Detect which cell encompasses the target text, then output its [X, Y] center coordinate. 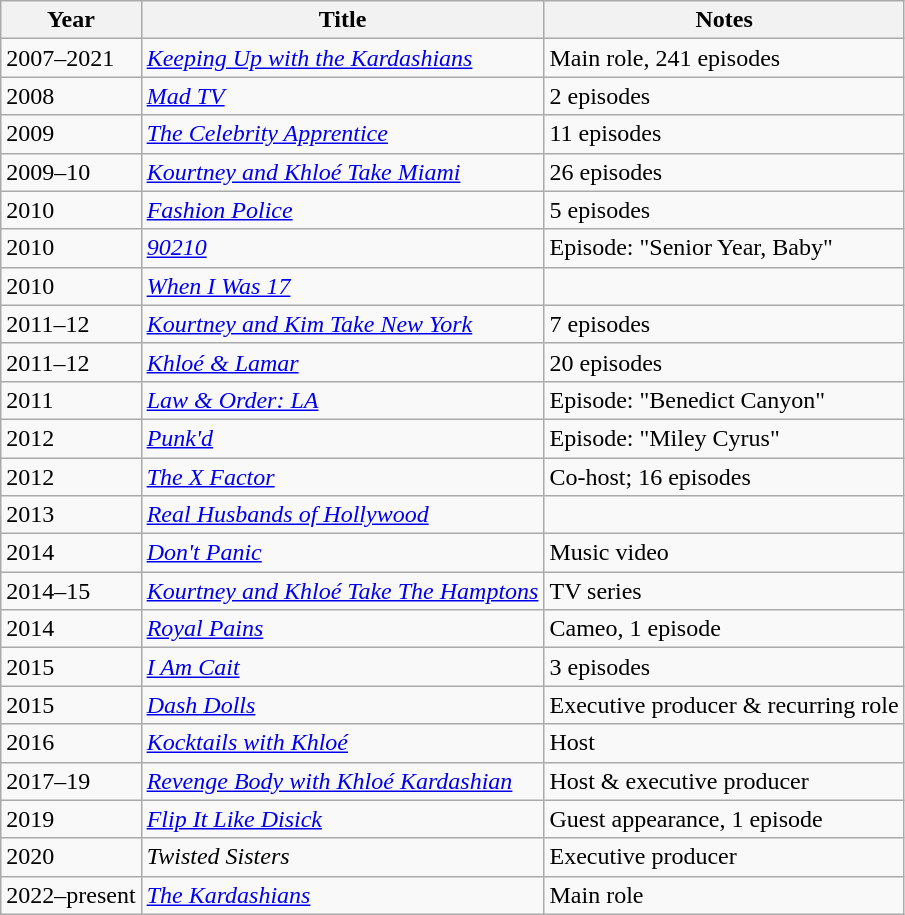
Host [724, 743]
Khloé & Lamar [342, 362]
2009–10 [71, 172]
Title [342, 20]
Cameo, 1 episode [724, 629]
Kourtney and Kim Take New York [342, 324]
2017–19 [71, 781]
2020 [71, 857]
2009 [71, 134]
I Am Cait [342, 667]
Episode: "Senior Year, Baby" [724, 248]
2014–15 [71, 591]
2011 [71, 400]
2013 [71, 515]
Executive producer & recurring role [724, 705]
Kourtney and Khloé Take The Hamptons [342, 591]
Co-host; 16 episodes [724, 477]
Mad TV [342, 96]
Music video [724, 553]
Host & executive producer [724, 781]
Keeping Up with the Kardashians [342, 58]
11 episodes [724, 134]
Don't Panic [342, 553]
90210 [342, 248]
Dash Dolls [342, 705]
3 episodes [724, 667]
Twisted Sisters [342, 857]
Punk'd [342, 438]
20 episodes [724, 362]
Main role [724, 895]
When I Was 17 [342, 286]
Main role, 241 episodes [724, 58]
Notes [724, 20]
2007–2021 [71, 58]
2019 [71, 819]
2016 [71, 743]
The X Factor [342, 477]
2 episodes [724, 96]
5 episodes [724, 210]
Flip It Like Disick [342, 819]
Episode: "Miley Cyrus" [724, 438]
Year [71, 20]
Episode: "Benedict Canyon" [724, 400]
Revenge Body with Khloé Kardashian [342, 781]
TV series [724, 591]
Law & Order: LA [342, 400]
Executive producer [724, 857]
Royal Pains [342, 629]
Kourtney and Khloé Take Miami [342, 172]
The Celebrity Apprentice [342, 134]
2022–present [71, 895]
2008 [71, 96]
Kocktails with Khloé [342, 743]
Real Husbands of Hollywood [342, 515]
The Kardashians [342, 895]
Guest appearance, 1 episode [724, 819]
7 episodes [724, 324]
Fashion Police [342, 210]
26 episodes [724, 172]
